Find where the given text appears and provide that cell's center as [X, Y] coordinate. 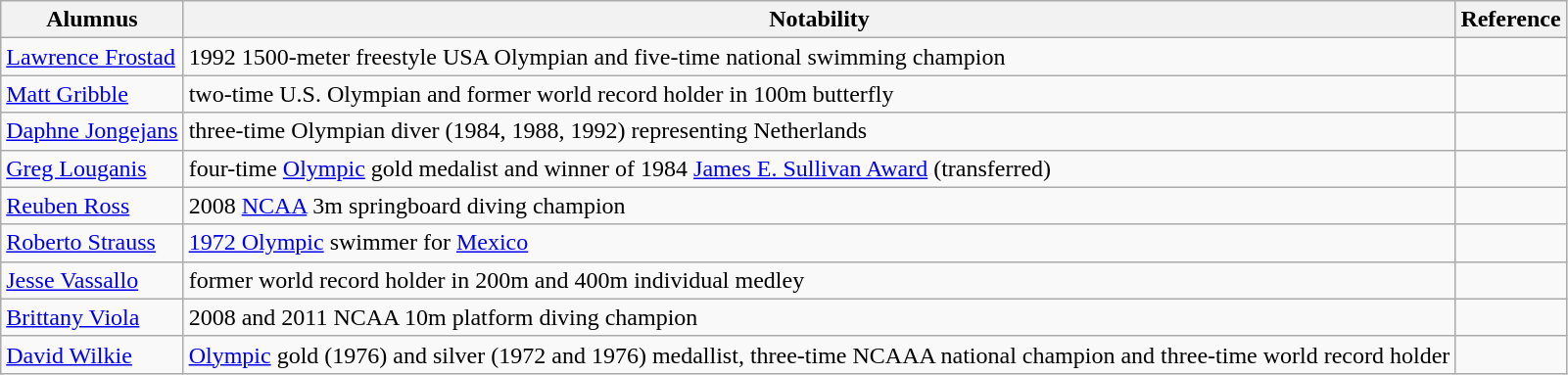
four-time Olympic gold medalist and winner of 1984 James E. Sullivan Award (transferred) [819, 168]
Daphne Jongejans [92, 131]
Reference [1510, 20]
1992 1500-meter freestyle USA Olympian and five-time national swimming champion [819, 57]
Lawrence Frostad [92, 57]
former world record holder in 200m and 400m individual medley [819, 280]
Matt Gribble [92, 94]
Jesse Vassallo [92, 280]
Olympic gold (1976) and silver (1972 and 1976) medallist, three-time NCAAA national champion and three-time world record holder [819, 354]
two-time U.S. Olympian and former world record holder in 100m butterfly [819, 94]
Alumnus [92, 20]
three-time Olympian diver (1984, 1988, 1992) representing Netherlands [819, 131]
Reuben Ross [92, 206]
Roberto Strauss [92, 243]
1972 Olympic swimmer for Mexico [819, 243]
2008 NCAA 3m springboard diving champion [819, 206]
2008 and 2011 NCAA 10m platform diving champion [819, 317]
Brittany Viola [92, 317]
David Wilkie [92, 354]
Notability [819, 20]
Greg Louganis [92, 168]
